Locate the cell with the specified text and output its (x, y) center coordinate. 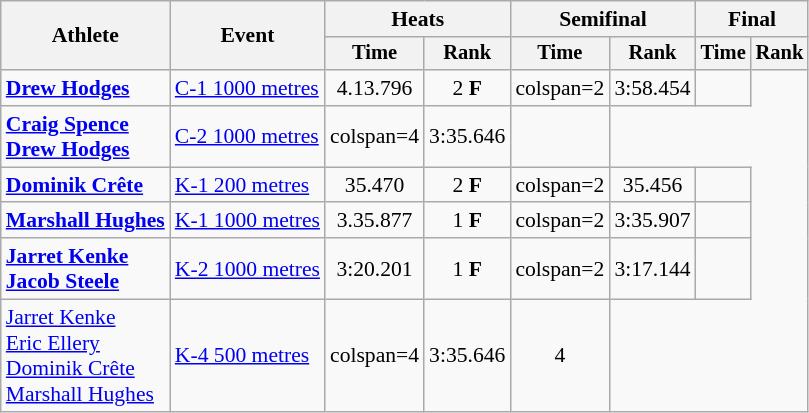
35.456 (652, 185)
3:58.454 (652, 88)
35.470 (374, 185)
3:20.201 (374, 268)
Semifinal (602, 19)
K-4 500 metres (248, 356)
Marshall Hughes (86, 221)
Jarret KenkeJacob Steele (86, 268)
C-2 1000 metres (248, 136)
Craig SpenceDrew Hodges (86, 136)
4.13.796 (374, 88)
Dominik Crête (86, 185)
3.35.877 (374, 221)
C-1 1000 metres (248, 88)
Athlete (86, 36)
K-2 1000 metres (248, 268)
4 (560, 356)
Drew Hodges (86, 88)
3:17.144 (652, 268)
Heats (418, 19)
Jarret KenkeEric ElleryDominik CrêteMarshall Hughes (86, 356)
K-1 200 metres (248, 185)
Final (752, 19)
3:35.907 (652, 221)
K-1 1000 metres (248, 221)
Event (248, 36)
